Determine the (x, y) coordinate at the center of the cell enclosing the given text.  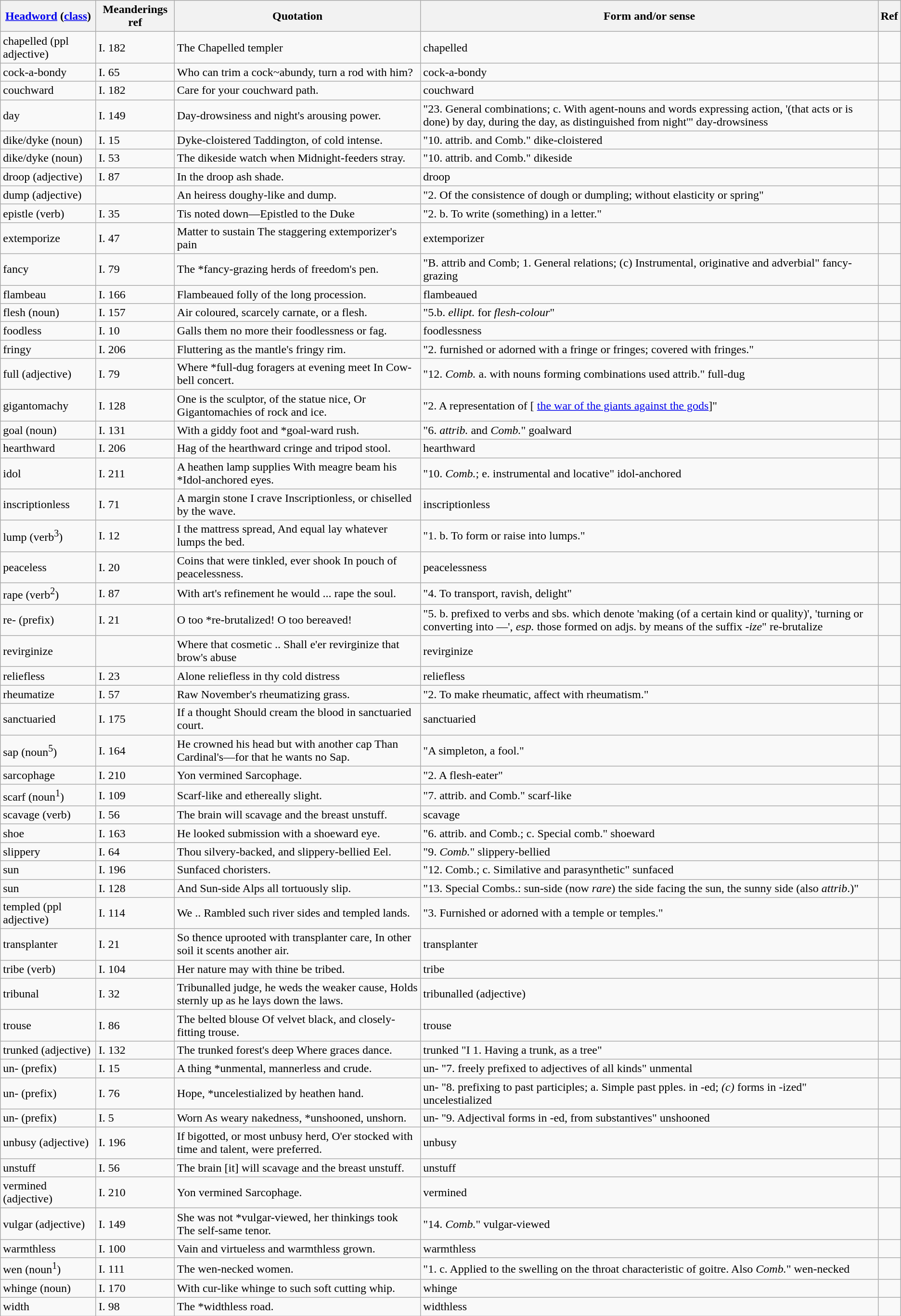
I. 163 (135, 833)
Fluttering as the mantle's fringy rim. (297, 349)
If bigotted, or most unbusy herd, O'er stocked with time and talent, were preferred. (297, 1143)
unbusy (649, 1143)
vermined (adjective) (48, 1192)
flambeau (48, 294)
Scarf-like and ethereally slight. (297, 795)
scavage (649, 815)
I. 114 (135, 913)
Meanderings ref (135, 16)
foodless (48, 331)
The Chapelled templer (297, 47)
Hag of the hearthward cringe and tripod stool. (297, 448)
I. 164 (135, 751)
I. 166 (135, 294)
full (adjective) (48, 374)
Sunfaced choristers. (297, 870)
whinge (noun) (48, 1289)
chapelled (649, 47)
With art's refinement he would ... rape the soul. (297, 594)
Vain and virtueless and warmthless grown. (297, 1249)
shoe (48, 833)
I. 211 (135, 473)
fancy (48, 269)
The *widthless road. (297, 1307)
I. 12 (135, 536)
day (48, 115)
sarcophage (48, 775)
I. 64 (135, 852)
gigantomachy (48, 405)
I. 32 (135, 994)
whinge (649, 1289)
The belted blouse Of velvet black, and closely-fitting trouse. (297, 1025)
Ref (889, 16)
Air coloured, scarcely carnate, or a flesh. (297, 313)
I. 76 (135, 1093)
"A simpleton, a fool." (649, 751)
Worn As weary nakedness, *unshooned, unshorn. (297, 1118)
tribunal (48, 994)
I. 131 (135, 430)
goal (noun) (48, 430)
"10. Comb.; e. instrumental and locative" idol-anchored (649, 473)
"2. b. To write (something) in a letter." (649, 213)
foodlessness (649, 331)
Her nature may with thine be tribed. (297, 969)
"5.b. ellipt. for flesh-colour" (649, 313)
I. 5 (135, 1118)
idol (48, 473)
Flambeaued folly of the long procession. (297, 294)
templed (ppl adjective) (48, 913)
I. 111 (135, 1268)
un- "7. freely prefixed to adjectives of all kinds" unmental (649, 1068)
He crowned his head but with another cap Than Cardinal's—for that he wants no Sap. (297, 751)
"4. To transport, ravish, delight" (649, 594)
We .. Rambled such river sides and templed lands. (297, 913)
"14. Comb." vulgar-viewed (649, 1224)
widthless (649, 1307)
rape (verb2) (48, 594)
I. 175 (135, 719)
"10. attrib. and Comb." dike-cloistered (649, 140)
The *fancy-grazing herds of freedom's pen. (297, 269)
"2. Of the consistence of dough or dumpling; without elasticity or spring" (649, 195)
un- "8. prefixing to past participles; a. Simple past pples. in -ed; (c) forms in -ized" uncelestialized (649, 1093)
O too *re-brutalized! O too bereaved! (297, 620)
epistle (verb) (48, 213)
Tis noted down—Epistled to the Duke (297, 213)
So thence uprooted with transplanter care, In other soil it scents another air. (297, 944)
The wen-necked women. (297, 1268)
If a thought Should cream the blood in sanctuaried court. (297, 719)
"1. b. To form or raise into lumps." (649, 536)
rheumatize (48, 694)
trunked (adjective) (48, 1050)
Dyke-cloistered Taddington, of cold intense. (297, 140)
wen (noun1) (48, 1268)
"B. attrib and Comb; 1. General relations; (c) Instrumental, originative and adverbial" fancy-grazing (649, 269)
"9. Comb." slippery-bellied (649, 852)
scarf (noun1) (48, 795)
I. 53 (135, 158)
I the mattress spread, And equal lay whatever lumps the bed. (297, 536)
The brain will scavage and the breast unstuff. (297, 815)
tribe (verb) (48, 969)
In the droop ash shade. (297, 177)
I. 104 (135, 969)
Coins that were tinkled, ever shook In pouch of peacelessness. (297, 567)
trunked "I 1. Having a trunk, as a tree" (649, 1050)
"1. c. Applied to the swelling on the throat characteristic of goitre. Also Comb." wen-necked (649, 1268)
slippery (48, 852)
peaceless (48, 567)
"12. Comb.; c. Similative and parasynthetic" sunfaced (649, 870)
A heathen lamp supplies With meagre beam his *Idol-anchored eyes. (297, 473)
I. 47 (135, 238)
I. 57 (135, 694)
width (48, 1307)
With a giddy foot and *goal-ward rush. (297, 430)
Quotation (297, 16)
I. 86 (135, 1025)
vermined (649, 1192)
tribunalled (adjective) (649, 994)
I. 10 (135, 331)
extemporizer (649, 238)
Galls them no more their foodlessness or fag. (297, 331)
Where that cosmetic .. Shall e'er revirginize that brow's abuse (297, 652)
"12. Comb. a. with nouns forming combinations used attrib." full-dug (649, 374)
I. 132 (135, 1050)
With cur-like whinge to such soft cutting whip. (297, 1289)
sap (noun5) (48, 751)
"10. attrib. and Comb." dikeside (649, 158)
droop (649, 177)
Day-drowsiness and night's arousing power. (297, 115)
"2. A flesh-eater" (649, 775)
"2. To make rheumatic, affect with rheumatism." (649, 694)
"13. Special Combs.: sun-side (now rare) the side facing the sun, the sunny side (also attrib.)" (649, 888)
I. 71 (135, 504)
And Sun-side Alps all tortuously slip. (297, 888)
I. 100 (135, 1249)
scavage (verb) (48, 815)
"6. attrib. and Comb.; c. Special comb." shoeward (649, 833)
lump (verb3) (48, 536)
The trunked forest's deep Where graces dance. (297, 1050)
A thing *unmental, mannerless and crude. (297, 1068)
re- (prefix) (48, 620)
Headword (class) (48, 16)
tribe (649, 969)
Tribunalled judge, he weds the weaker cause, Holds sternly up as he lays down the laws. (297, 994)
I. 109 (135, 795)
One is the sculptor, of the statue nice, Or Gigantomachies of rock and ice. (297, 405)
Who can trim a cock~abundy, turn a rod with him? (297, 72)
flambeaued (649, 294)
Alone reliefless in thy cold distress (297, 676)
flesh (noun) (48, 313)
I. 98 (135, 1307)
"2. furnished or adorned with a fringe or fringes; covered with fringes." (649, 349)
dump (adjective) (48, 195)
He looked submission with a shoeward eye. (297, 833)
chapelled (ppl adjective) (48, 47)
Care for your couchward path. (297, 90)
Where *full-dug foragers at evening meet In Cow-bell concert. (297, 374)
extemporize (48, 238)
Raw November's rheumatizing grass. (297, 694)
I. 157 (135, 313)
The brain [it] will scavage and the breast unstuff. (297, 1168)
Thou silvery-backed, and slippery-bellied Eel. (297, 852)
She was not *vulgar-viewed, her thinkings took The self-same tenor. (297, 1224)
Form and/or sense (649, 16)
Matter to sustain The staggering extemporizer's pain (297, 238)
vulgar (adjective) (48, 1224)
"3. Furnished or adorned with a temple or temples." (649, 913)
A margin stone I crave Inscriptionless, or chiselled by the wave. (297, 504)
"2. A representation of [ the war of the giants against the gods]" (649, 405)
I. 65 (135, 72)
I. 20 (135, 567)
I. 170 (135, 1289)
I. 23 (135, 676)
un- "9. Adjectival forms in -ed, from substantives" unshooned (649, 1118)
The dikeside watch when Midnight-feeders stray. (297, 158)
"6. attrib. and Comb." goalward (649, 430)
fringy (48, 349)
peacelessness (649, 567)
unbusy (adjective) (48, 1143)
Hope, *uncelestialized by heathen hand. (297, 1093)
"7. attrib. and Comb." scarf-like (649, 795)
I. 35 (135, 213)
droop (adjective) (48, 177)
An heiress doughy-like and dump. (297, 195)
